Search for the cell housing the specified text and yield its [X, Y] center coordinate. 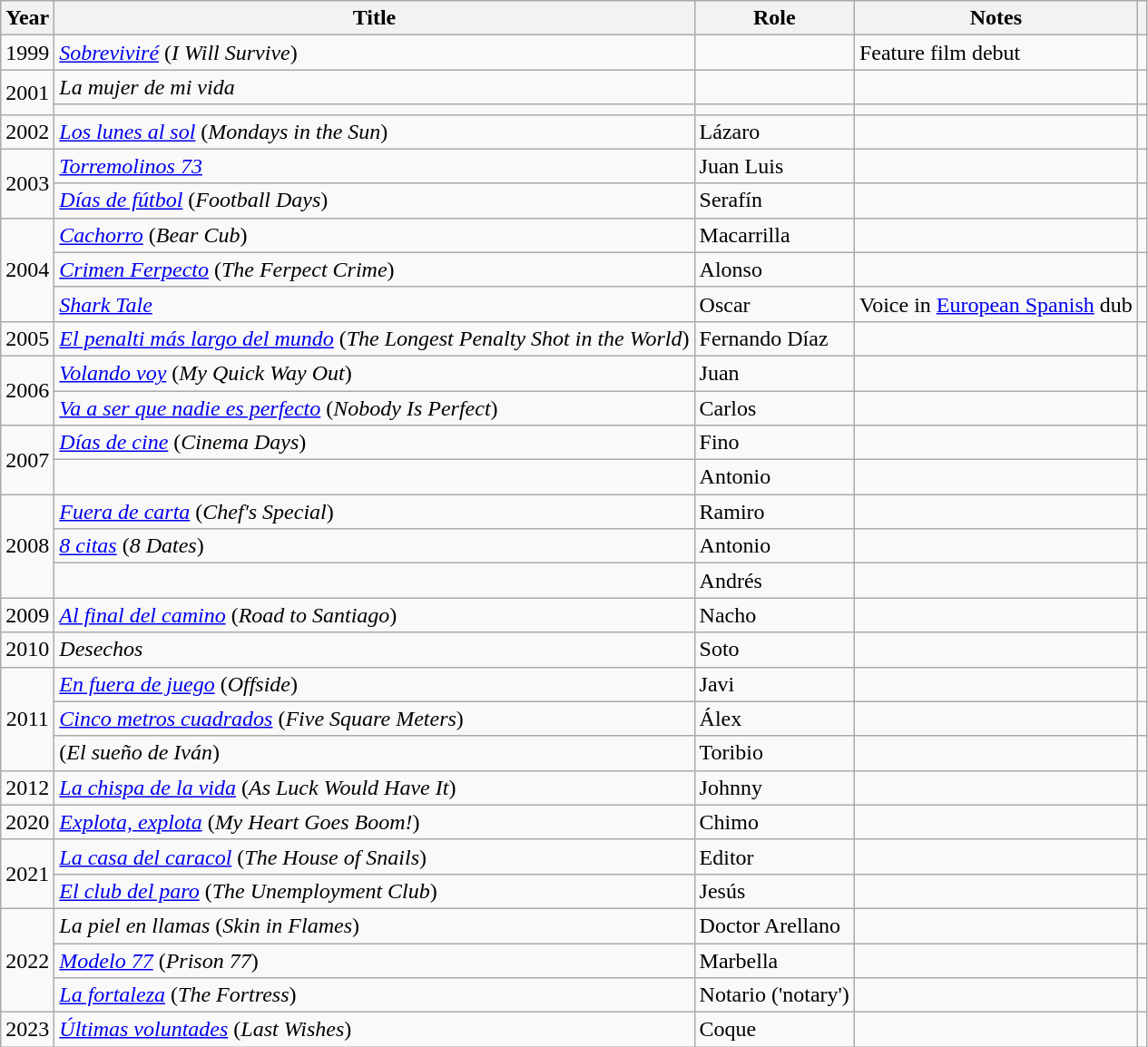
2021 [27, 874]
Coque [774, 1030]
La fortaleza (The Fortress) [374, 995]
Doctor Arellano [774, 925]
2002 [27, 132]
Explota, explota (My Heart Goes Boom!) [374, 822]
Cachorro (Bear Cub) [374, 235]
El penalti más largo del mundo (The Longest Penalty Shot in the World) [374, 338]
Últimas voluntades (Last Wishes) [374, 1030]
Macarrilla [774, 235]
Chimo [774, 822]
La mujer de mi vida [374, 87]
Notes [996, 18]
Alonso [774, 269]
Carlos [774, 407]
Notario ('notary') [774, 995]
Feature film debut [996, 53]
Volando voy (My Quick Way Out) [374, 373]
Shark Tale [374, 304]
La piel en llamas (Skin in Flames) [374, 925]
La chispa de la vida (As Luck Would Have It) [374, 788]
Andrés [774, 581]
Días de cine (Cinema Days) [374, 443]
2023 [27, 1030]
Javi [774, 684]
Lázaro [774, 132]
Sobreviviré (I Will Survive) [374, 53]
Álex [774, 719]
Editor [774, 856]
2010 [27, 650]
2007 [27, 460]
2009 [27, 615]
2011 [27, 719]
Ramiro [774, 512]
2005 [27, 338]
1999 [27, 53]
Fuera de carta (Chef's Special) [374, 512]
2012 [27, 788]
2022 [27, 960]
Voice in European Spanish dub [996, 304]
2006 [27, 390]
Marbella [774, 961]
El club del paro (The Unemployment Club) [374, 891]
Cinco metros cuadrados (Five Square Meters) [374, 719]
Juan Luis [774, 166]
Oscar [774, 304]
Year [27, 18]
Los lunes al sol (Mondays in the Sun) [374, 132]
2003 [27, 183]
(El sueño de Iván) [374, 753]
Modelo 77 (Prison 77) [374, 961]
Johnny [774, 788]
Juan [774, 373]
Desechos [374, 650]
Jesús [774, 891]
Nacho [774, 615]
2004 [27, 269]
Al final del camino (Road to Santiago) [374, 615]
Title [374, 18]
Crimen Ferpecto (The Ferpect Crime) [374, 269]
La casa del caracol (The House of Snails) [374, 856]
Fernando Díaz [774, 338]
Role [774, 18]
8 citas (8 Dates) [374, 546]
Fino [774, 443]
Serafín [774, 201]
2020 [27, 822]
2001 [27, 93]
En fuera de juego (Offside) [374, 684]
Va a ser que nadie es perfecto (Nobody Is Perfect) [374, 407]
Torremolinos 73 [374, 166]
Toribio [774, 753]
Días de fútbol (Football Days) [374, 201]
2008 [27, 546]
Soto [774, 650]
